For the text-containing cell, return its midpoint in (x, y) coordinate format. 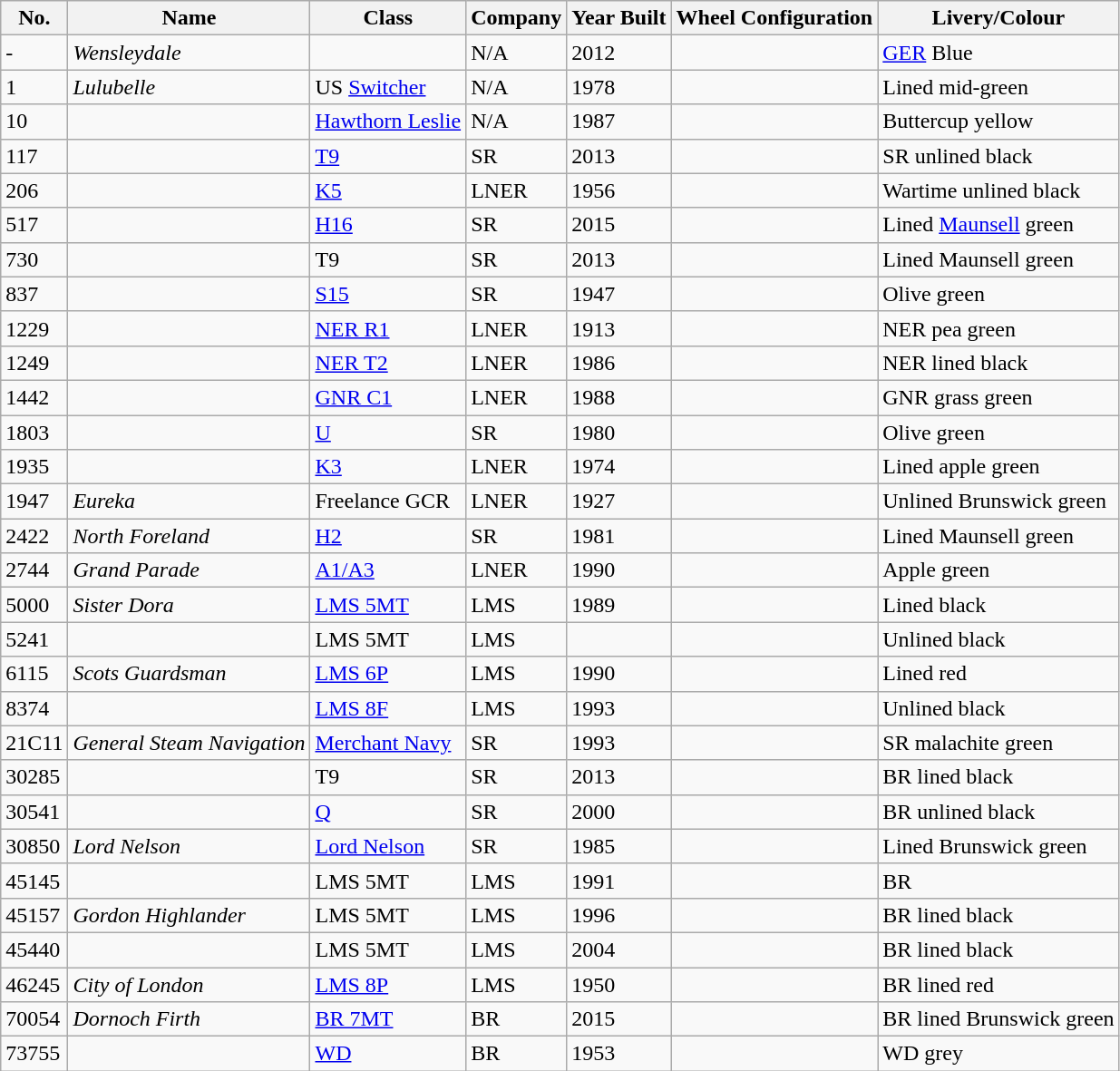
2012 (618, 53)
BR unlined black (998, 812)
U (388, 433)
General Steam Navigation (189, 743)
Eureka (189, 501)
2422 (34, 536)
1981 (618, 536)
H16 (388, 225)
Company (517, 18)
1974 (618, 467)
Year Built (618, 18)
206 (34, 190)
30541 (34, 812)
45157 (34, 915)
GER Blue (998, 53)
Livery/Colour (998, 18)
Sister Dora (189, 605)
BR lined red (998, 984)
46245 (34, 984)
Buttercup yellow (998, 122)
City of London (189, 984)
Grand Parade (189, 570)
GNR C1 (388, 397)
730 (34, 259)
837 (34, 294)
21C11 (34, 743)
Scots Guardsman (189, 674)
1980 (618, 433)
2000 (618, 812)
- (34, 53)
1913 (618, 328)
Lined black (998, 605)
30285 (34, 777)
1442 (34, 397)
K3 (388, 467)
1950 (618, 984)
1927 (618, 501)
Merchant Navy (388, 743)
2004 (618, 949)
Dornoch Firth (189, 1019)
Q (388, 812)
1989 (618, 605)
1978 (618, 87)
1935 (34, 467)
LMS 8P (388, 984)
1996 (618, 915)
1229 (34, 328)
Lined Brunswick green (998, 846)
K5 (388, 190)
US Switcher (388, 87)
BR 7MT (388, 1019)
30850 (34, 846)
S15 (388, 294)
5000 (34, 605)
Apple green (998, 570)
1988 (618, 397)
1987 (618, 122)
Lulubelle (189, 87)
1985 (618, 846)
Unlined Brunswick green (998, 501)
1249 (34, 363)
10 (34, 122)
Hawthorn Leslie (388, 122)
GNR grass green (998, 397)
NER T2 (388, 363)
Lined mid-green (998, 87)
517 (34, 225)
70054 (34, 1019)
Lined red (998, 674)
NER R1 (388, 328)
LMS 8F (388, 708)
73755 (34, 1054)
Wartime unlined black (998, 190)
H2 (388, 536)
North Foreland (189, 536)
WD (388, 1054)
1986 (618, 363)
NER pea green (998, 328)
45440 (34, 949)
45145 (34, 881)
117 (34, 156)
2744 (34, 570)
1991 (618, 881)
WD grey (998, 1054)
1803 (34, 433)
No. (34, 18)
5241 (34, 639)
8374 (34, 708)
Wensleydale (189, 53)
Class (388, 18)
NER lined black (998, 363)
1956 (618, 190)
Gordon Highlander (189, 915)
LMS 6P (388, 674)
6115 (34, 674)
SR unlined black (998, 156)
Lined apple green (998, 467)
1 (34, 87)
Wheel Configuration (774, 18)
A1/A3 (388, 570)
Freelance GCR (388, 501)
Name (189, 18)
1953 (618, 1054)
BR lined Brunswick green (998, 1019)
SR malachite green (998, 743)
